Determine the (X, Y) coordinate at the center of the cell enclosing the given text.  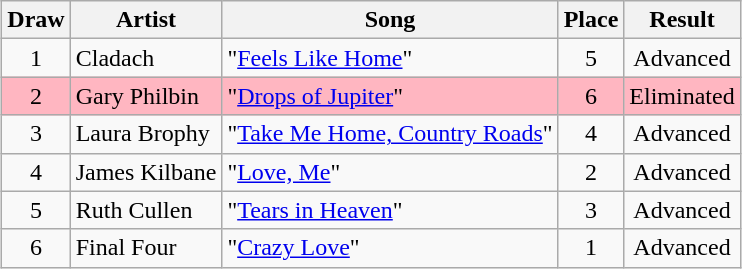
Result (682, 20)
Gary Philbin (146, 96)
"Take Me Home, Country Roads" (390, 134)
Laura Brophy (146, 134)
Final Four (146, 248)
James Kilbane (146, 172)
Ruth Cullen (146, 210)
"Tears in Heaven" (390, 210)
Place (591, 20)
Cladach (146, 58)
Artist (146, 20)
Song (390, 20)
Eliminated (682, 96)
Draw (36, 20)
"Feels Like Home" (390, 58)
"Crazy Love" (390, 248)
"Drops of Jupiter" (390, 96)
"Love, Me" (390, 172)
